Provide the [X, Y] coordinate of the cell's center where the given text is located.  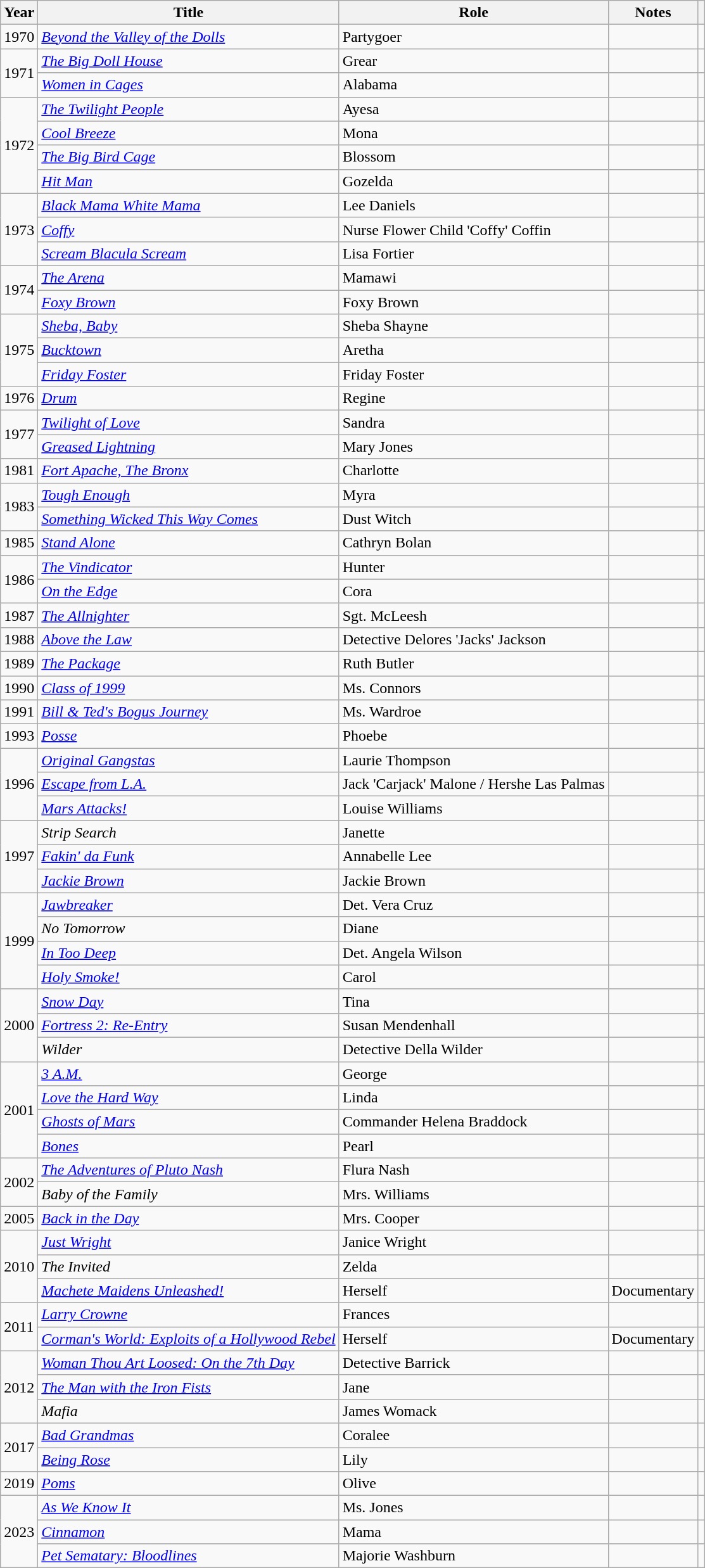
Susan Mendenhall [474, 1025]
Sandra [474, 423]
Posse [189, 736]
Sheba Shayne [474, 326]
1996 [19, 784]
The Arena [189, 277]
Drum [189, 398]
Pet Sematary: Bloodlines [189, 1556]
3 A.M. [189, 1074]
2001 [19, 1110]
Escape from L.A. [189, 784]
Mary Jones [474, 447]
Baby of the Family [189, 1194]
Flura Nash [474, 1170]
Cora [474, 591]
Mama [474, 1532]
Coffy [189, 229]
2000 [19, 1025]
Dust Witch [474, 519]
In Too Deep [189, 953]
The Allnighter [189, 615]
Poms [189, 1484]
2011 [19, 1327]
No Tomorrow [189, 929]
Back in the Day [189, 1218]
The Twilight People [189, 109]
Machete Maidens Unleashed! [189, 1291]
Ms. Connors [474, 687]
Something Wicked This Way Comes [189, 519]
Phoebe [474, 736]
Ghosts of Mars [189, 1122]
Original Gangstas [189, 760]
Bad Grandmas [189, 1435]
Janette [474, 832]
Role [474, 13]
Jane [474, 1387]
Tough Enough [189, 495]
Gozelda [474, 181]
Larry Crowne [189, 1315]
Mamawi [474, 277]
1999 [19, 941]
1971 [19, 73]
1988 [19, 639]
Year [19, 13]
Mona [474, 133]
Wilder [189, 1049]
Det. Angela Wilson [474, 953]
Janice Wright [474, 1242]
Mrs. Williams [474, 1194]
1983 [19, 507]
Nurse Flower Child 'Coffy' Coffin [474, 229]
Louise Williams [474, 808]
Cinnamon [189, 1532]
Blossom [474, 157]
1985 [19, 543]
Det. Vera Cruz [474, 905]
Title [189, 13]
The Man with the Iron Fists [189, 1387]
Bill & Ted's Bogus Journey [189, 712]
Beyond the Valley of the Dolls [189, 37]
George [474, 1074]
Myra [474, 495]
Bucktown [189, 350]
1972 [19, 145]
1981 [19, 471]
2005 [19, 1218]
Bones [189, 1146]
Frances [474, 1315]
Hunter [474, 567]
Lisa Fortier [474, 253]
Zelda [474, 1266]
Fortress 2: Re-Entry [189, 1025]
Linda [474, 1098]
Aretha [474, 350]
The Package [189, 663]
1974 [19, 290]
Ruth Butler [474, 663]
1987 [19, 615]
Above the Law [189, 639]
Being Rose [189, 1459]
James Womack [474, 1411]
The Vindicator [189, 567]
Detective Della Wilder [474, 1049]
Cool Breeze [189, 133]
On the Edge [189, 591]
Woman Thou Art Loosed: On the 7th Day [189, 1363]
Grear [474, 61]
1997 [19, 857]
1993 [19, 736]
Commander Helena Braddock [474, 1122]
As We Know It [189, 1508]
Detective Barrick [474, 1363]
2012 [19, 1387]
Notes [653, 13]
1986 [19, 579]
Just Wright [189, 1242]
Scream Blacula Scream [189, 253]
Twilight of Love [189, 423]
Coralee [474, 1435]
Cathryn Bolan [474, 543]
Tina [474, 1001]
1970 [19, 37]
Mafia [189, 1411]
Strip Search [189, 832]
Charlotte [474, 471]
Women in Cages [189, 85]
Diane [474, 929]
Mrs. Cooper [474, 1218]
2023 [19, 1532]
Ms. Jones [474, 1508]
Hit Man [189, 181]
Lily [474, 1459]
Greased Lightning [189, 447]
Alabama [474, 85]
The Big Doll House [189, 61]
Sheba, Baby [189, 326]
Laurie Thompson [474, 760]
Annabelle Lee [474, 857]
Holy Smoke! [189, 977]
2017 [19, 1447]
Fort Apache, The Bronx [189, 471]
Jack 'Carjack' Malone / Hershe Las Palmas [474, 784]
Sgt. McLeesh [474, 615]
1989 [19, 663]
Stand Alone [189, 543]
Pearl [474, 1146]
Partygoer [474, 37]
Class of 1999 [189, 687]
1990 [19, 687]
The Invited [189, 1266]
The Adventures of Pluto Nash [189, 1170]
Black Mama White Mama [189, 205]
2002 [19, 1182]
Carol [474, 977]
Love the Hard Way [189, 1098]
The Big Bird Cage [189, 157]
1976 [19, 398]
Jawbreaker [189, 905]
2010 [19, 1266]
Olive [474, 1484]
1973 [19, 229]
2019 [19, 1484]
Regine [474, 398]
Majorie Washburn [474, 1556]
Detective Delores 'Jacks' Jackson [474, 639]
1977 [19, 435]
Corman's World: Exploits of a Hollywood Rebel [189, 1339]
Snow Day [189, 1001]
Ayesa [474, 109]
Ms. Wardroe [474, 712]
1991 [19, 712]
Fakin' da Funk [189, 857]
1975 [19, 350]
Mars Attacks! [189, 808]
Lee Daniels [474, 205]
